For the text-containing cell, return its midpoint in [x, y] coordinate format. 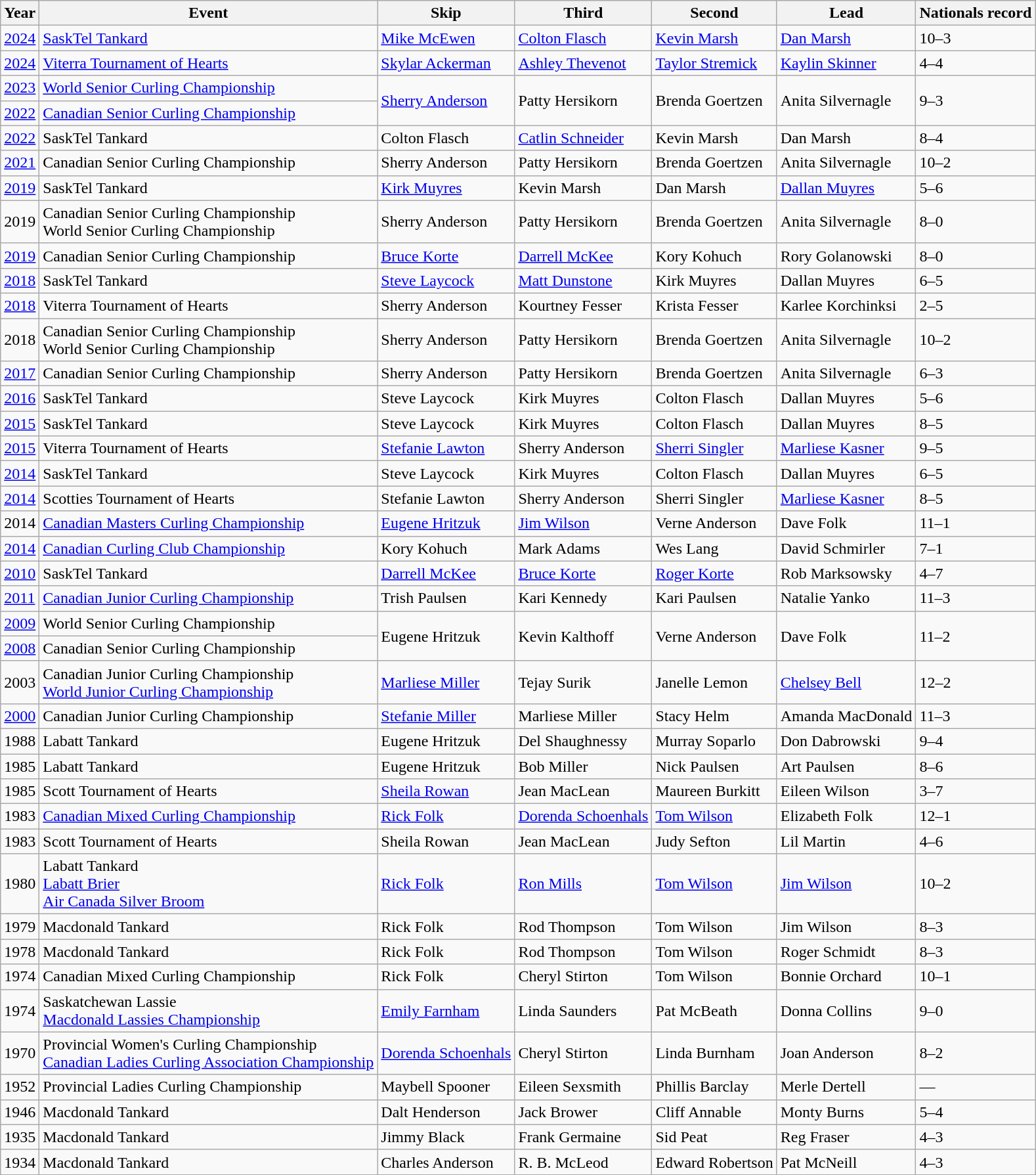
4–4 [976, 63]
2011 [20, 598]
2017 [20, 374]
2009 [20, 623]
Year [20, 13]
2003 [20, 682]
Sid Peat [714, 1137]
Nationals record [976, 13]
1979 [20, 927]
Kourtney Fesser [583, 305]
Pat McNeill [846, 1162]
Del Shaughnessy [583, 741]
Skip [446, 13]
1980 [20, 884]
Dalt Henderson [446, 1112]
8–2 [976, 1053]
Matt Dunstone [583, 280]
Mark Adams [583, 548]
R. B. McLeod [583, 1162]
2010 [20, 573]
2008 [20, 648]
6–3 [976, 374]
9–3 [976, 100]
Canadian Junior Curling ChampionshipWorld Junior Curling Championship [209, 682]
Canadian Curling Club Championship [209, 548]
Donna Collins [846, 1010]
2021 [20, 163]
Catlin Schneider [583, 138]
Maybell Spooner [446, 1087]
Reg Fraser [846, 1137]
1978 [20, 952]
Monty Burns [846, 1112]
Eileen Sexsmith [583, 1087]
Skylar Ackerman [446, 63]
1988 [20, 741]
11–2 [976, 636]
8–4 [976, 138]
Eileen Wilson [846, 791]
Edward Robertson [714, 1162]
Provincial Women's Curling ChampionshipCanadian Ladies Curling Association Championship [209, 1053]
Lil Martin [846, 841]
Charles Anderson [446, 1162]
2016 [20, 399]
Stacy Helm [714, 716]
Rory Golanowski [846, 255]
4–6 [976, 841]
Elizabeth Folk [846, 816]
Tejay Surik [583, 682]
1970 [20, 1053]
Frank Germaine [583, 1137]
Cliff Annable [714, 1112]
1935 [20, 1137]
Roger Korte [714, 573]
9–4 [976, 741]
Roger Schmidt [846, 952]
Murray Soparlo [714, 741]
Kari Kennedy [583, 598]
Mike McEwen [446, 38]
Nick Paulsen [714, 766]
Merle Dertell [846, 1087]
Amanda MacDonald [846, 716]
Don Dabrowski [846, 741]
Kaylin Skinner [846, 63]
Event [209, 13]
2–5 [976, 305]
Stefanie Miller [446, 716]
2023 [20, 88]
9–0 [976, 1010]
— [976, 1087]
Jimmy Black [446, 1137]
1946 [20, 1112]
12–2 [976, 682]
Bonnie Orchard [846, 977]
Bob Miller [583, 766]
Ron Mills [583, 884]
Taylor Stremick [714, 63]
Scotties Tournament of Hearts [209, 499]
Jack Brower [583, 1112]
David Schmirler [846, 548]
4–7 [976, 573]
11–1 [976, 523]
Linda Saunders [583, 1010]
Emily Farnham [446, 1010]
7–1 [976, 548]
Natalie Yanko [846, 598]
10–1 [976, 977]
Third [583, 13]
3–7 [976, 791]
Second [714, 13]
Lead [846, 13]
Kevin Kalthoff [583, 636]
8–6 [976, 766]
Pat McBeath [714, 1010]
Saskatchewan LassieMacdonald Lassies Championship [209, 1010]
Provincial Ladies Curling Championship [209, 1087]
Canadian Masters Curling Championship [209, 523]
Maureen Burkitt [714, 791]
Chelsey Bell [846, 682]
Kari Paulsen [714, 598]
5–4 [976, 1112]
9–5 [976, 449]
Ashley Thevenot [583, 63]
1952 [20, 1087]
Judy Sefton [714, 841]
Linda Burnham [714, 1053]
Phillis Barclay [714, 1087]
Trish Paulsen [446, 598]
Rob Marksowsky [846, 573]
1934 [20, 1162]
12–1 [976, 816]
2000 [20, 716]
Janelle Lemon [714, 682]
Joan Anderson [846, 1053]
Krista Fesser [714, 305]
Art Paulsen [846, 766]
Karlee Korchinksi [846, 305]
Labatt TankardLabatt BrierAir Canada Silver Broom [209, 884]
Wes Lang [714, 548]
10–3 [976, 38]
